For the text-containing cell, return its midpoint in (x, y) coordinate format. 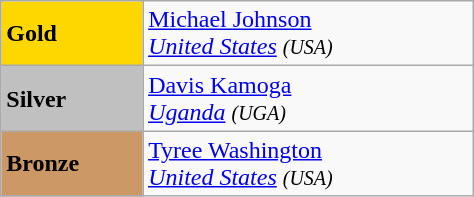
Silver (72, 98)
Michael JohnsonUnited States (USA) (308, 34)
Bronze (72, 164)
Tyree WashingtonUnited States (USA) (308, 164)
Gold (72, 34)
Davis KamogaUganda (UGA) (308, 98)
